Capture the cell that displays the provided text and extract its (X, Y) central coordinate. 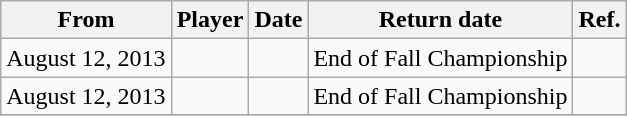
Return date (440, 20)
Date (278, 20)
Player (210, 20)
From (86, 20)
Ref. (600, 20)
